Find where the given text appears and provide that cell's center as [x, y] coordinate. 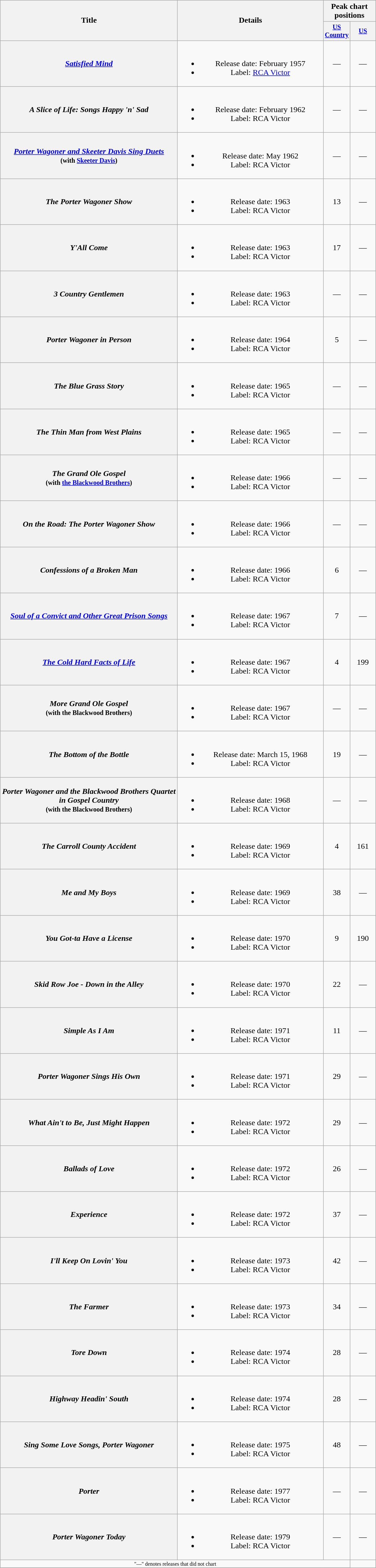
3 Country Gentlemen [89, 294]
Release date: 1975Label: RCA Victor [251, 1445]
US Country [337, 31]
Simple As I Am [89, 1031]
Ballads of Love [89, 1169]
Release date: 1968Label: RCA Victor [251, 800]
US [363, 31]
Title [89, 20]
The Cold Hard Facts of Life [89, 662]
Porter [89, 1491]
Experience [89, 1215]
48 [337, 1445]
Y'All Come [89, 248]
Sing Some Love Songs, Porter Wagoner [89, 1445]
Porter Wagoner in Person [89, 340]
199 [363, 662]
Release date: March 15, 1968Label: RCA Victor [251, 754]
I'll Keep On Lovin' You [89, 1261]
Release date: 1964Label: RCA Victor [251, 340]
The Carroll County Accident [89, 846]
Release date: May 1962Label: RCA Victor [251, 155]
"—" denotes releases that did not chart [175, 1564]
The Porter Wagoner Show [89, 202]
6 [337, 570]
13 [337, 202]
Skid Row Joe - Down in the Alley [89, 985]
17 [337, 248]
The Grand Ole Gospel(with the Blackwood Brothers) [89, 478]
Me and My Boys [89, 892]
Details [251, 20]
190 [363, 938]
On the Road: The Porter Wagoner Show [89, 524]
You Got-ta Have a License [89, 938]
Porter Wagoner and the Blackwood Brothers Quartet in Gospel Country(with the Blackwood Brothers) [89, 800]
The Blue Grass Story [89, 386]
37 [337, 1215]
Release date: February 1962Label: RCA Victor [251, 109]
34 [337, 1307]
19 [337, 754]
42 [337, 1261]
7 [337, 616]
26 [337, 1169]
22 [337, 985]
Porter Wagoner Sings His Own [89, 1077]
11 [337, 1031]
Release date: 1979Label: RCA Victor [251, 1537]
Release date: February 1957Label: RCA Victor [251, 63]
A Slice of Life: Songs Happy 'n' Sad [89, 109]
Confessions of a Broken Man [89, 570]
Release date: 1977Label: RCA Victor [251, 1491]
161 [363, 846]
What Ain't to Be, Just Might Happen [89, 1123]
Highway Headin' South [89, 1399]
The Farmer [89, 1307]
9 [337, 938]
Tore Down [89, 1353]
Soul of a Convict and Other Great Prison Songs [89, 616]
Satisfied Mind [89, 63]
The Thin Man from West Plains [89, 432]
5 [337, 340]
The Bottom of the Bottle [89, 754]
More Grand Ole Gospel(with the Blackwood Brothers) [89, 708]
38 [337, 892]
Peak chartpositions [349, 11]
Porter Wagoner and Skeeter Davis Sing Duets(with Skeeter Davis) [89, 155]
Porter Wagoner Today [89, 1537]
